Determine the [X, Y] coordinate at the center of the cell enclosing the given text.  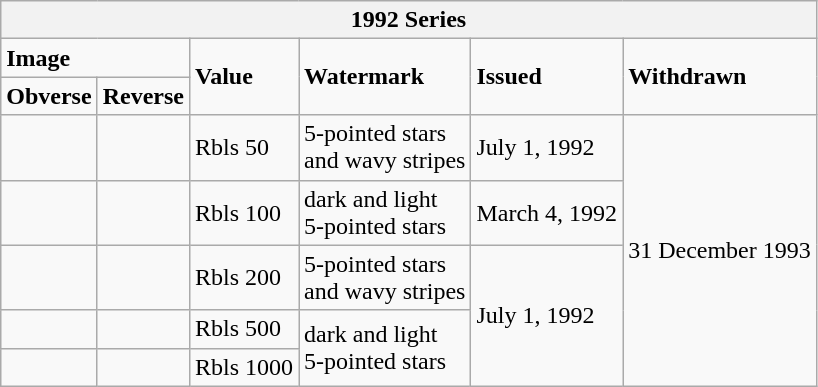
March 4, 1992 [547, 212]
Watermark [385, 77]
Obverse [49, 96]
Issued [547, 77]
Rbls 100 [244, 212]
1992 Series [409, 20]
Image [96, 58]
Rbls 200 [244, 278]
Rbls 1000 [244, 367]
Reverse [143, 96]
Withdrawn [720, 77]
Rbls 500 [244, 329]
31 December 1993 [720, 250]
Value [244, 77]
Rbls 50 [244, 148]
